Determine the [X, Y] coordinate at the center of the cell enclosing the given text.  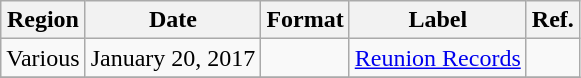
Ref. [552, 20]
Reunion Records [438, 58]
Date [173, 20]
Region [43, 20]
Various [43, 58]
January 20, 2017 [173, 58]
Format [305, 20]
Label [438, 20]
